Search for the cell housing the specified text and yield its (X, Y) center coordinate. 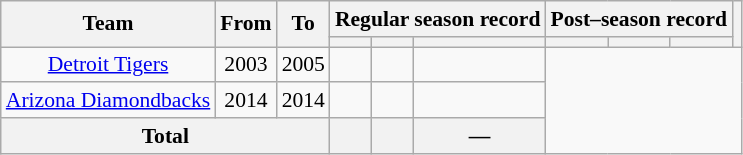
2005 (304, 65)
Total (166, 136)
To (304, 24)
Arizona Diamondbacks (108, 101)
Team (108, 24)
From (246, 24)
Detroit Tigers (108, 65)
Regular season record (438, 19)
2003 (246, 65)
— (480, 136)
Post–season record (638, 19)
